Output the (X, Y) coordinate of the center of the cell containing the given text.  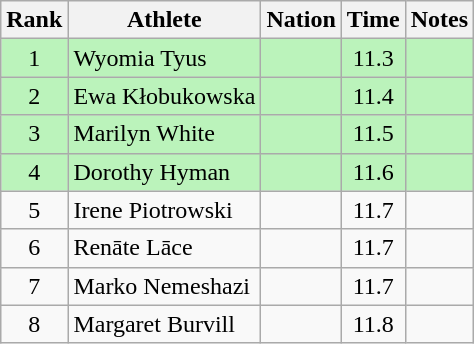
7 (34, 286)
Nation (301, 20)
2 (34, 96)
11.8 (373, 324)
8 (34, 324)
3 (34, 134)
Dorothy Hyman (164, 172)
Renāte Lāce (164, 248)
Athlete (164, 20)
6 (34, 248)
Rank (34, 20)
11.5 (373, 134)
Time (373, 20)
11.6 (373, 172)
Ewa Kłobukowska (164, 96)
5 (34, 210)
Marko Nemeshazi (164, 286)
4 (34, 172)
Marilyn White (164, 134)
Notes (439, 20)
11.4 (373, 96)
Margaret Burvill (164, 324)
1 (34, 58)
Wyomia Tyus (164, 58)
11.3 (373, 58)
Irene Piotrowski (164, 210)
